Pinpoint the cell where the given text exists, returning its [x, y] midpoint coordinate. 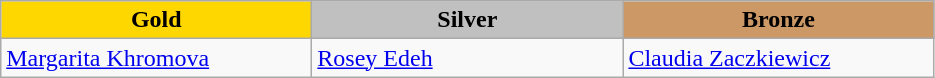
Margarita Khromova [156, 58]
Gold [156, 20]
Rosey Edeh [468, 58]
Bronze [778, 20]
Silver [468, 20]
Claudia Zaczkiewicz [778, 58]
